Find where the given text appears and provide that cell's center as [X, Y] coordinate. 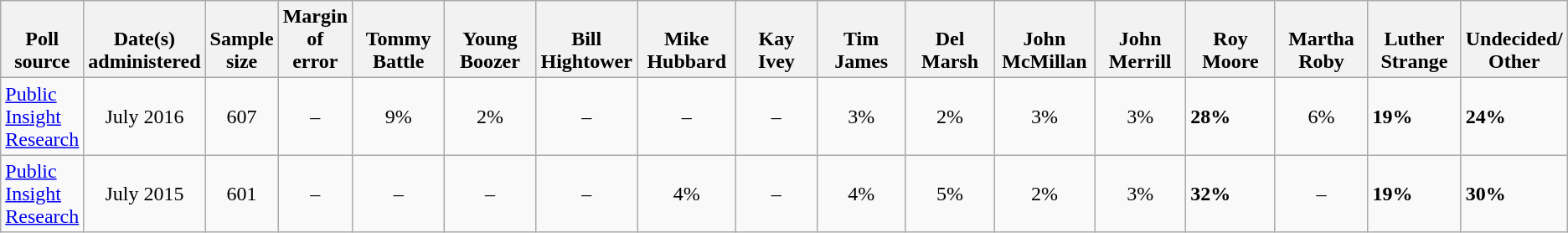
BillHightower [586, 39]
Poll source [42, 39]
6% [1322, 116]
Date(s)administered [144, 39]
9% [399, 116]
July 2016 [144, 116]
YoungBoozer [490, 39]
Marginof error [315, 39]
TommyBattle [399, 39]
32% [1230, 194]
JohnMcMillan [1044, 39]
TimJames [861, 39]
MarthaRoby [1322, 39]
5% [950, 194]
28% [1230, 116]
Samplesize [241, 39]
MikeHubbard [687, 39]
601 [241, 194]
30% [1514, 194]
24% [1514, 116]
RoyMoore [1230, 39]
KayIvey [776, 39]
DelMarsh [950, 39]
607 [241, 116]
Undecided/Other [1514, 39]
JohnMerrill [1141, 39]
July 2015 [144, 194]
LutherStrange [1414, 39]
